Pinpoint the cell where the given text exists, returning its [X, Y] midpoint coordinate. 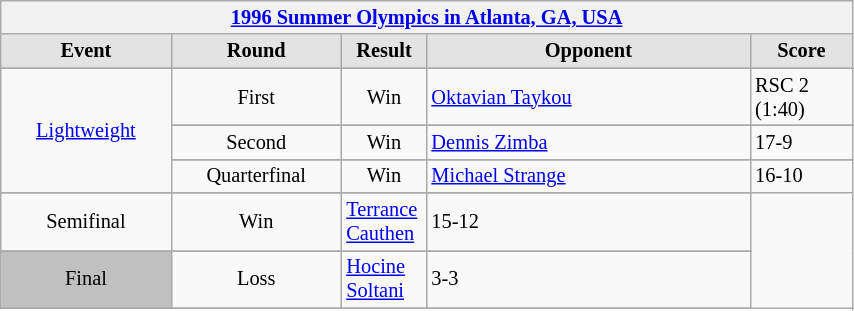
Opponent [589, 51]
Hocine Soltani [384, 279]
Dennis Zimba [589, 142]
Loss [256, 279]
Second [256, 142]
RSC 2 (1:40) [801, 97]
First [256, 97]
1996 Summer Olympics in Atlanta, GA, USA [427, 17]
Oktavian Taykou [589, 97]
15-12 [589, 222]
Semifinal [86, 222]
Michael Strange [589, 176]
Round [256, 51]
3-3 [589, 279]
Result [384, 51]
Lightweight [86, 130]
Terrance Cauthen [384, 222]
16-10 [801, 176]
Final [86, 279]
Quarterfinal [256, 176]
Score [801, 51]
17-9 [801, 142]
Event [86, 51]
